Find where the given text appears and provide that cell's center as (x, y) coordinate. 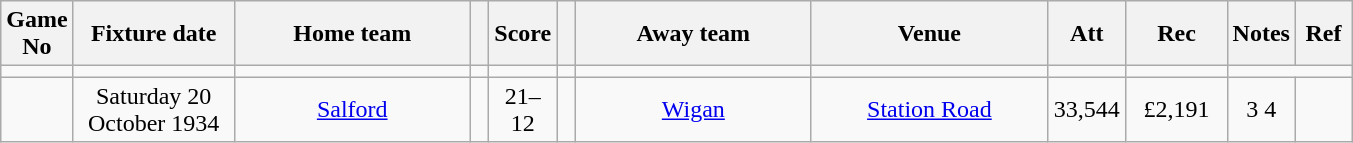
Game No (37, 34)
Score (523, 34)
Salford (352, 110)
Ref (1323, 34)
£2,191 (1176, 110)
Rec (1176, 34)
33,544 (1086, 110)
Venue (929, 34)
Att (1086, 34)
Away team (693, 34)
Wigan (693, 110)
Fixture date (154, 34)
Saturday 20 October 1934 (154, 110)
Station Road (929, 110)
3 4 (1261, 110)
21–12 (523, 110)
Home team (352, 34)
Notes (1261, 34)
